Output the (x, y) coordinate of the center of the cell containing the given text.  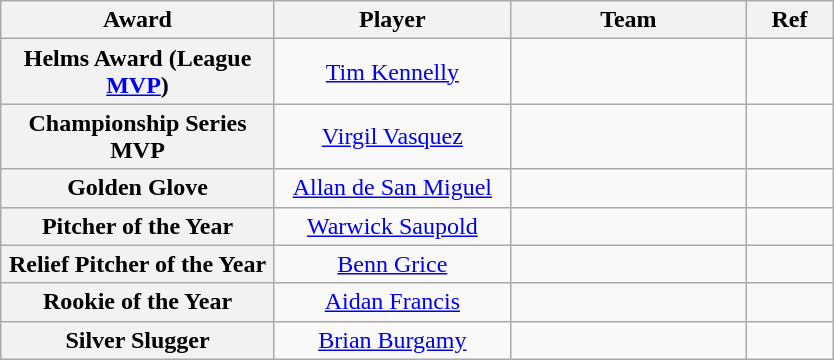
Silver Slugger (138, 340)
Virgil Vasquez (392, 136)
Brian Burgamy (392, 340)
Tim Kennelly (392, 72)
Allan de San Miguel (392, 188)
Rookie of the Year (138, 302)
Aidan Francis (392, 302)
Team (628, 20)
Golden Glove (138, 188)
Championship Series MVP (138, 136)
Pitcher of the Year (138, 226)
Helms Award (League MVP) (138, 72)
Ref (789, 20)
Warwick Saupold (392, 226)
Player (392, 20)
Relief Pitcher of the Year (138, 264)
Benn Grice (392, 264)
Award (138, 20)
